Return the (X, Y) coordinate for the center point of the cell that contains the specified text.  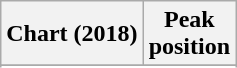
Peakposition (189, 34)
Chart (2018) (72, 34)
